Locate the cell with the specified text and output its (X, Y) center coordinate. 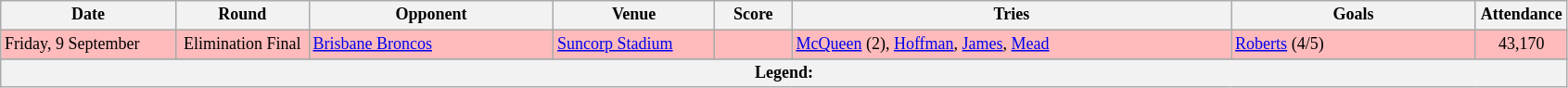
Roberts (4/5) (1354, 44)
Friday, 9 September (89, 44)
Tries (1012, 15)
Opponent (431, 15)
43,170 (1521, 44)
Date (89, 15)
McQueen (2), Hoffman, James, Mead (1012, 44)
Venue (634, 15)
Round (242, 15)
Elimination Final (242, 44)
Suncorp Stadium (634, 44)
Attendance (1521, 15)
Score (753, 15)
Goals (1354, 15)
Brisbane Broncos (431, 44)
Legend: (784, 72)
